Pinpoint the cell where the given text exists, returning its [X, Y] midpoint coordinate. 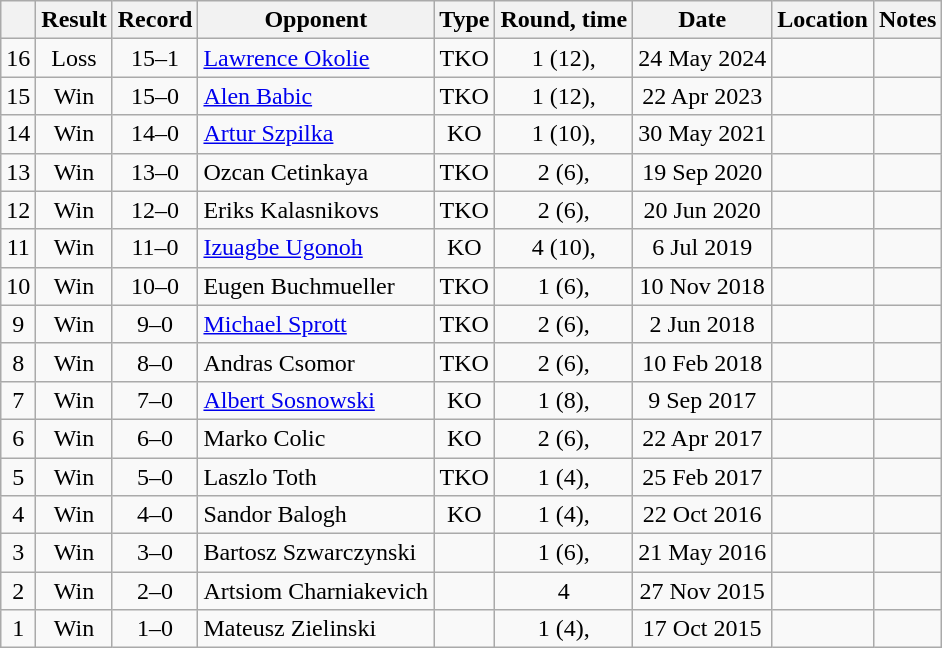
27 Nov 2015 [702, 591]
Sandor Balogh [316, 515]
6 [18, 438]
Loss [74, 58]
Lawrence Okolie [316, 58]
14–0 [155, 134]
4 (10), [564, 248]
1 [18, 629]
Izuagbe Ugonoh [316, 248]
22 Oct 2016 [702, 515]
7–0 [155, 400]
13–0 [155, 172]
4–0 [155, 515]
Record [155, 20]
1–0 [155, 629]
Eriks Kalasnikovs [316, 210]
19 Sep 2020 [702, 172]
2 [18, 591]
30 May 2021 [702, 134]
Result [74, 20]
11–0 [155, 248]
15 [18, 96]
22 Apr 2017 [702, 438]
15–1 [155, 58]
Date [702, 20]
Opponent [316, 20]
12 [18, 210]
Artur Szpilka [316, 134]
Type [464, 20]
3–0 [155, 553]
10 Nov 2018 [702, 286]
6 Jul 2019 [702, 248]
8 [18, 362]
Bartosz Szwarczynski [316, 553]
6–0 [155, 438]
9 [18, 324]
1 (8), [564, 400]
5–0 [155, 477]
25 Feb 2017 [702, 477]
9–0 [155, 324]
14 [18, 134]
Notes [907, 20]
Artsiom Charniakevich [316, 591]
Mateusz Zielinski [316, 629]
Eugen Buchmueller [316, 286]
22 Apr 2023 [702, 96]
3 [18, 553]
Albert Sosnowski [316, 400]
Round, time [564, 20]
11 [18, 248]
7 [18, 400]
12–0 [155, 210]
Location [823, 20]
10–0 [155, 286]
Laszlo Toth [316, 477]
2 Jun 2018 [702, 324]
21 May 2016 [702, 553]
5 [18, 477]
Marko Colic [316, 438]
16 [18, 58]
1 (10), [564, 134]
Ozcan Cetinkaya [316, 172]
10 [18, 286]
8–0 [155, 362]
15–0 [155, 96]
2–0 [155, 591]
Andras Csomor [316, 362]
20 Jun 2020 [702, 210]
10 Feb 2018 [702, 362]
17 Oct 2015 [702, 629]
Alen Babic [316, 96]
13 [18, 172]
Michael Sprott [316, 324]
9 Sep 2017 [702, 400]
24 May 2024 [702, 58]
